Return the [X, Y] coordinate for the center point of the cell that contains the specified text.  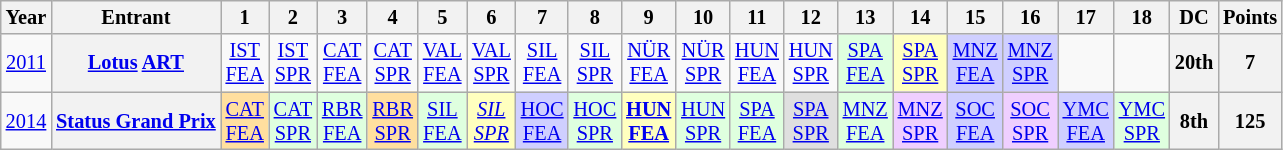
18 [1142, 17]
YMCFEA [1086, 121]
1 [245, 17]
SOCFEA [976, 121]
NÜRFEA [648, 63]
DC [1194, 17]
20th [1194, 63]
SOCSPR [1030, 121]
14 [920, 17]
RBRFEA [342, 121]
5 [442, 17]
ISTFEA [245, 63]
8th [1194, 121]
HOCFEA [542, 121]
HOCSPR [594, 121]
11 [757, 17]
ISTSPR [293, 63]
4 [392, 17]
8 [594, 17]
Lotus ART [136, 63]
YMCSPR [1142, 121]
16 [1030, 17]
10 [703, 17]
12 [811, 17]
6 [492, 17]
VALSPR [492, 63]
VALFEA [442, 63]
2014 [26, 121]
Entrant [136, 17]
15 [976, 17]
3 [342, 17]
Status Grand Prix [136, 121]
NÜRSPR [703, 63]
Points [1250, 17]
2 [293, 17]
2011 [26, 63]
RBRSPR [392, 121]
17 [1086, 17]
9 [648, 17]
125 [1250, 121]
13 [866, 17]
Year [26, 17]
